Search for the cell housing the specified text and yield its [X, Y] center coordinate. 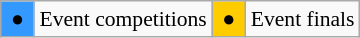
Event finals [303, 19]
Event competitions [122, 19]
